Determine the (x, y) coordinate at the center of the cell enclosing the given text.  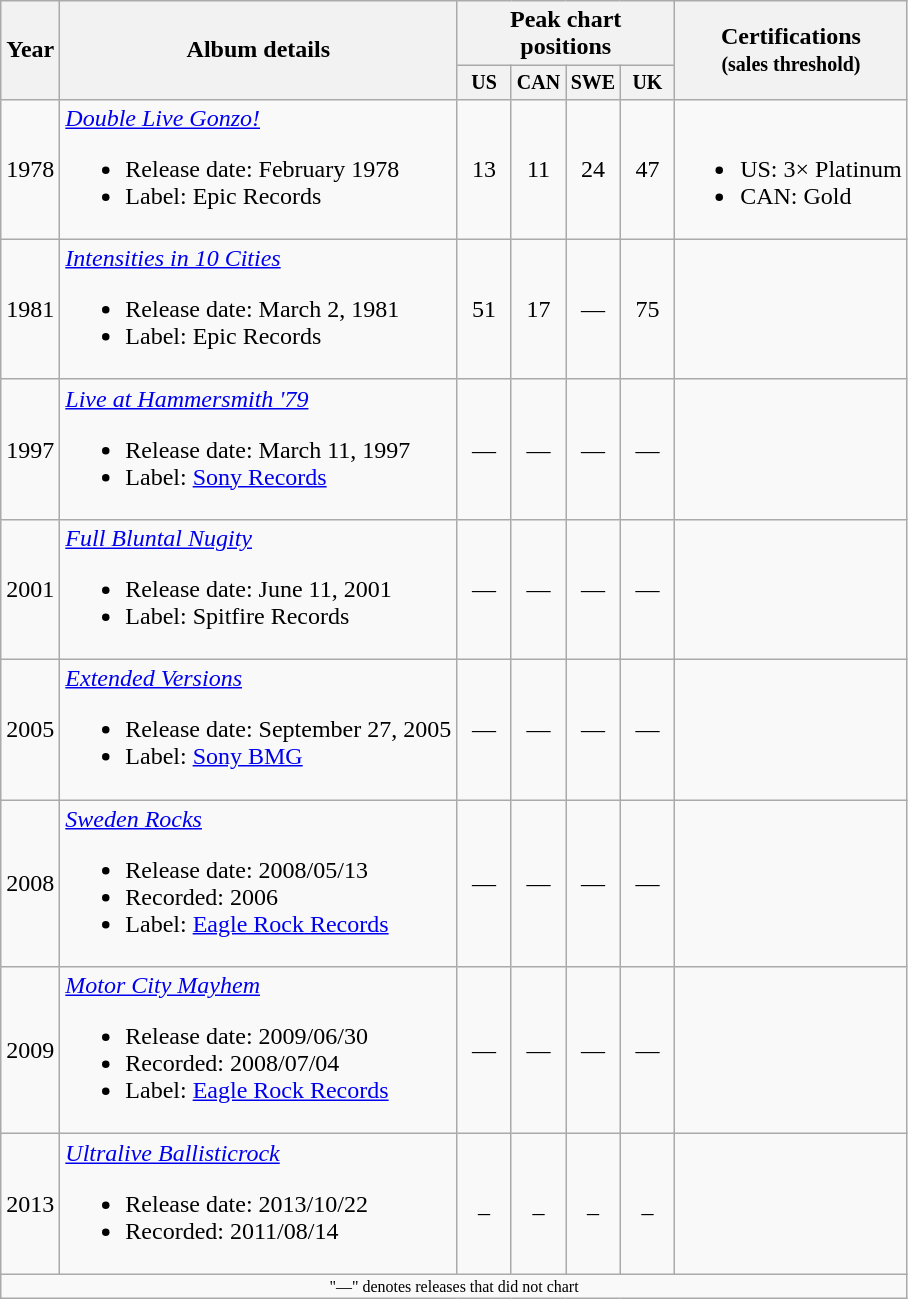
51 (484, 309)
24 (593, 169)
Double Live Gonzo!Release date: February 1978Label: Epic Records (258, 169)
Motor City MayhemRelease date: 2009/06/30Recorded: 2008/07/04Label: Eagle Rock Records (258, 1050)
1978 (30, 169)
13 (484, 169)
Sweden RocksRelease date: 2008/05/13Recorded: 2006Label: Eagle Rock Records (258, 884)
Intensities in 10 CitiesRelease date: March 2, 1981Label: Epic Records (258, 309)
Full Bluntal NugityRelease date: June 11, 2001Label: Spitfire Records (258, 589)
75 (647, 309)
Peak chart positions (566, 34)
47 (647, 169)
2001 (30, 589)
"—" denotes releases that did not chart (454, 1286)
2005 (30, 730)
11 (538, 169)
Certifications(sales threshold) (792, 50)
2009 (30, 1050)
UK (647, 82)
US (484, 82)
17 (538, 309)
Live at Hammersmith '79Release date: March 11, 1997Label: Sony Records (258, 449)
1981 (30, 309)
US: 3× PlatinumCAN: Gold (792, 169)
2013 (30, 1204)
2008 (30, 884)
CAN (538, 82)
Album details (258, 50)
SWE (593, 82)
1997 (30, 449)
Extended VersionsRelease date: September 27, 2005Label: Sony BMG (258, 730)
Year (30, 50)
Ultralive BallisticrockRelease date: 2013/10/22Recorded: 2011/08/14 (258, 1204)
